For the text-containing cell, return its midpoint in [X, Y] coordinate format. 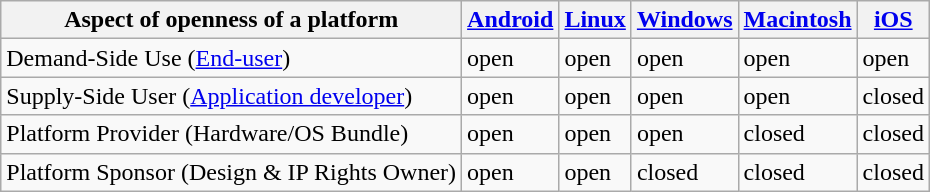
Supply-Side User (Application developer) [232, 96]
Platform Sponsor (Design & IP Rights Owner) [232, 172]
Aspect of openness of a platform [232, 20]
Windows [684, 20]
Macintosh [798, 20]
Linux [595, 20]
Android [510, 20]
iOS [893, 20]
Platform Provider (Hardware/OS Bundle) [232, 134]
Demand-Side Use (End-user) [232, 58]
